Determine the [x, y] coordinate at the center of the cell enclosing the given text.  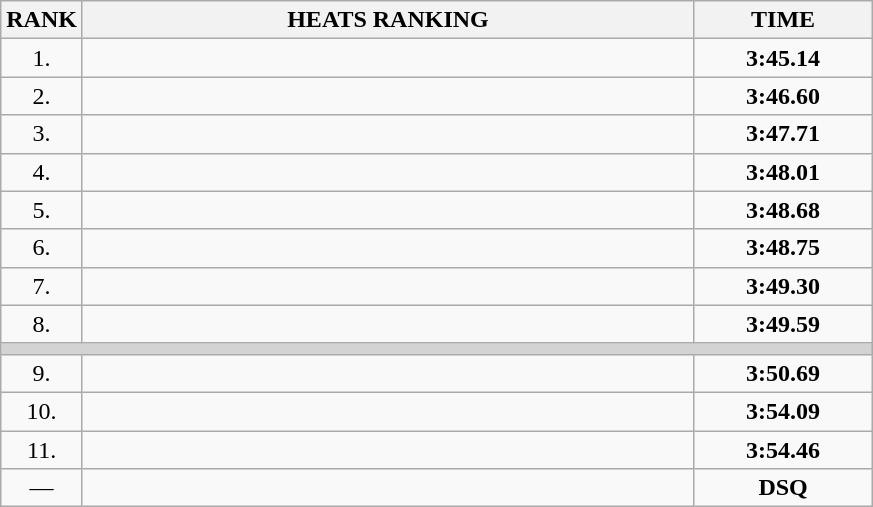
4. [42, 172]
1. [42, 58]
7. [42, 286]
3:54.46 [784, 449]
3. [42, 134]
8. [42, 324]
3:54.09 [784, 411]
3:47.71 [784, 134]
10. [42, 411]
3:46.60 [784, 96]
5. [42, 210]
3:48.01 [784, 172]
DSQ [784, 488]
9. [42, 373]
3:49.30 [784, 286]
RANK [42, 20]
11. [42, 449]
3:45.14 [784, 58]
3:49.59 [784, 324]
3:48.68 [784, 210]
TIME [784, 20]
3:50.69 [784, 373]
2. [42, 96]
HEATS RANKING [388, 20]
— [42, 488]
6. [42, 248]
3:48.75 [784, 248]
